Detect which cell encompasses the target text, then output its [x, y] center coordinate. 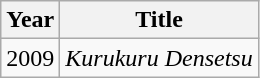
Kurukuru Densetsu [159, 58]
Year [30, 20]
Title [159, 20]
2009 [30, 58]
